Pinpoint the cell where the given text exists, returning its (x, y) midpoint coordinate. 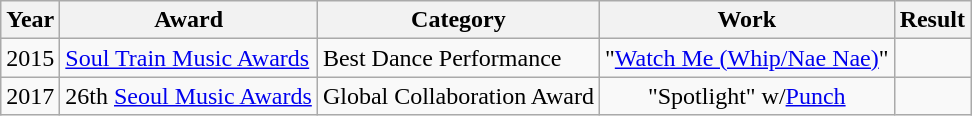
Category (458, 20)
"Spotlight" w/Punch (746, 96)
Result (932, 20)
26th Seoul Music Awards (189, 96)
Global Collaboration Award (458, 96)
2017 (30, 96)
2015 (30, 58)
Year (30, 20)
Work (746, 20)
Best Dance Performance (458, 58)
Soul Train Music Awards (189, 58)
Award (189, 20)
"Watch Me (Whip/Nae Nae)" (746, 58)
